Provide the (X, Y) coordinate of the cell's center where the given text is located.  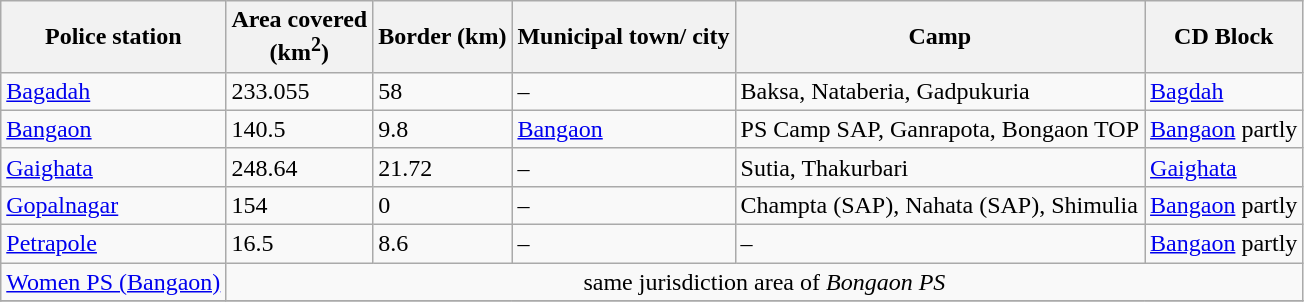
Petrapole (114, 244)
Border (km) (442, 37)
0 (442, 205)
Sutia, Thakurbari (940, 167)
CD Block (1224, 37)
58 (442, 91)
9.8 (442, 129)
140.5 (300, 129)
Baksa, Nataberia, Gadpukuria (940, 91)
Women PS (Bangaon) (114, 282)
154 (300, 205)
21.72 (442, 167)
248.64 (300, 167)
Area covered(km2) (300, 37)
Police station (114, 37)
Bagdah (1224, 91)
8.6 (442, 244)
16.5 (300, 244)
Bagadah (114, 91)
PS Camp SAP, Ganrapota, Bongaon TOP (940, 129)
Gopalnagar (114, 205)
Camp (940, 37)
Champta (SAP), Nahata (SAP), Shimulia (940, 205)
233.055 (300, 91)
Municipal town/ city (624, 37)
same jurisdiction area of Bongaon PS (764, 282)
